From the cell containing the given text, extract its center point as (X, Y) coordinate. 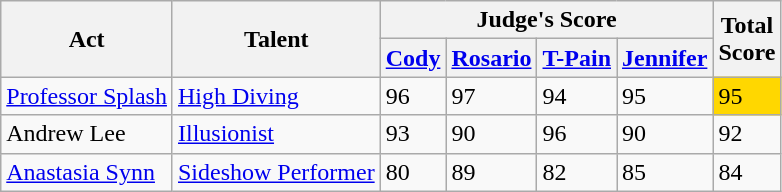
Illusionist (276, 134)
High Diving (276, 96)
Jennifer (665, 58)
97 (492, 96)
82 (577, 172)
85 (665, 172)
Talent (276, 39)
TotalScore (747, 39)
Sideshow Performer (276, 172)
93 (413, 134)
84 (747, 172)
94 (577, 96)
Act (87, 39)
Judge's Score (546, 20)
92 (747, 134)
T-Pain (577, 58)
Andrew Lee (87, 134)
89 (492, 172)
80 (413, 172)
Cody (413, 58)
Professor Splash (87, 96)
Rosario (492, 58)
Anastasia Synn (87, 172)
